Return the [x, y] coordinate for the center point of the cell that contains the specified text.  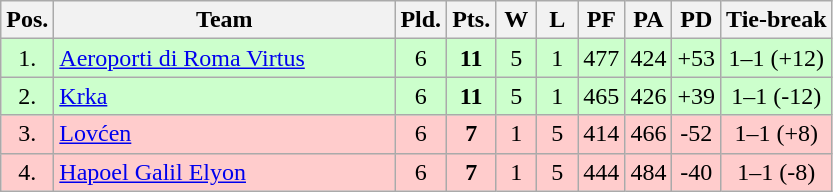
Pld. [421, 20]
Tie-break [777, 20]
1–1 (-12) [777, 96]
466 [648, 134]
Pts. [472, 20]
3. [28, 134]
-52 [696, 134]
Pos. [28, 20]
PD [696, 20]
Lovćen [224, 134]
-40 [696, 172]
1–1 (+8) [777, 134]
1–1 (-8) [777, 172]
Team [224, 20]
Krka [224, 96]
Hapoel Galil Elyon [224, 172]
1. [28, 58]
484 [648, 172]
+39 [696, 96]
+53 [696, 58]
465 [602, 96]
1–1 (+12) [777, 58]
PA [648, 20]
L [558, 20]
414 [602, 134]
PF [602, 20]
Aeroporti di Roma Virtus [224, 58]
444 [602, 172]
424 [648, 58]
477 [602, 58]
2. [28, 96]
4. [28, 172]
426 [648, 96]
W [516, 20]
